Provide the (x, y) coordinate of the cell's center where the given text is located.  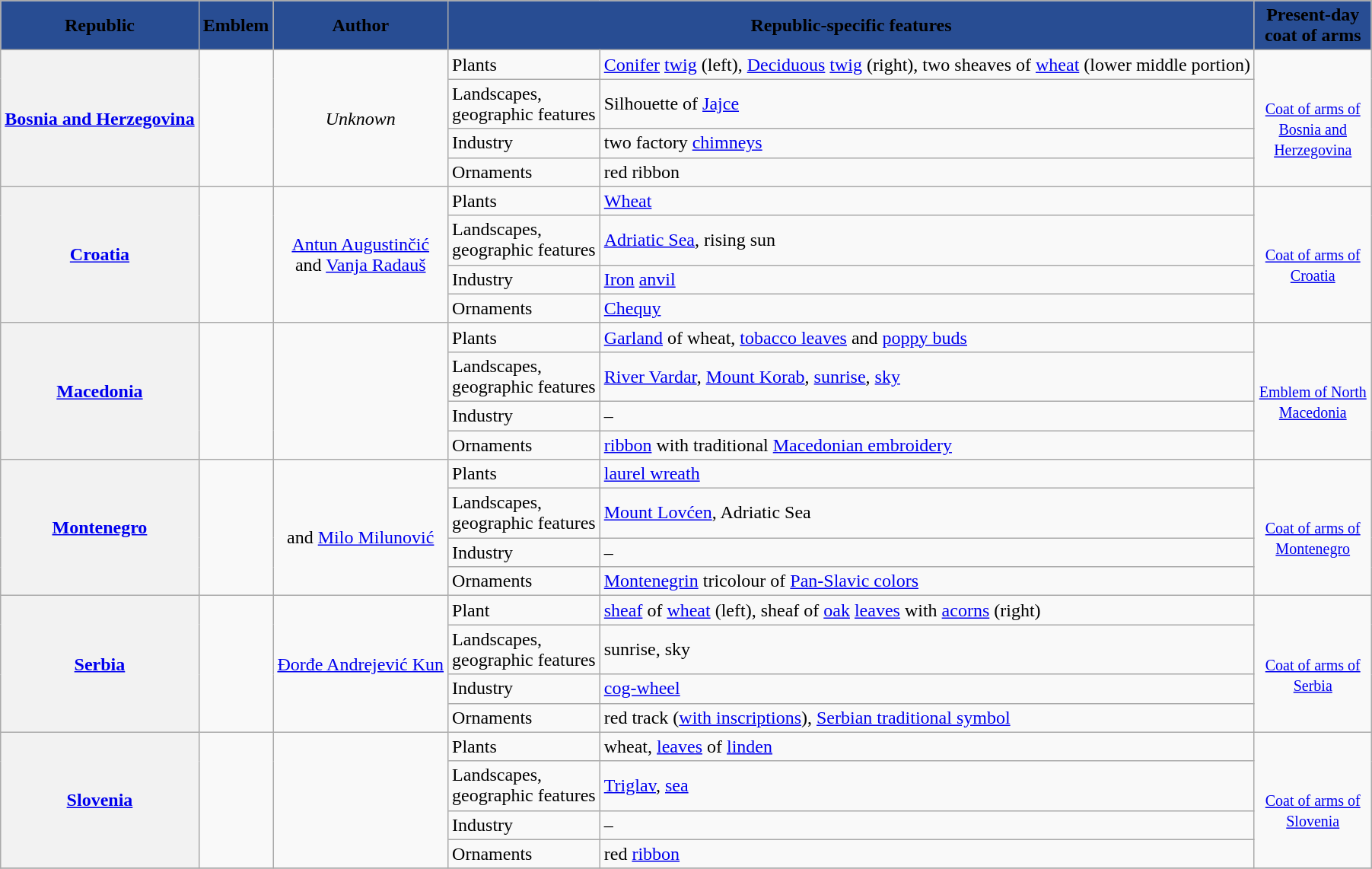
Montenegrin tricolour of Pan-Slavic colors (927, 581)
Silhouette of Jajce (927, 103)
Montenegro (100, 528)
Chequy (927, 308)
Adriatic Sea, rising sun (927, 240)
ribbon with traditional Macedonian embroidery (927, 445)
Coat of arms of Slovenia (1313, 801)
Iron anvil (927, 279)
laurel wreath (927, 474)
wheat, leaves of linden (927, 746)
Antun Augustinčićand Vanja Radauš (361, 254)
red track (with inscriptions), Serbian traditional symbol (927, 718)
sunrise, sky (927, 650)
cog-wheel (927, 689)
Unknown (361, 119)
Republic-specific features (852, 26)
Slovenia (100, 801)
Coat of arms of Croatia (1313, 254)
sheaf of wheat (left), sheaf of oak leaves with acorns (right) (927, 610)
Bosnia and Herzegovina (100, 119)
Emblem (236, 26)
Conifer twig (left), Deciduous twig (right), two sheaves of wheat (lower middle portion) (927, 65)
Plant (524, 610)
Coat of arms of Montenegro (1313, 528)
Present-day coat of arms (1313, 26)
Đorđe Andrejević Kun (361, 664)
River Vardar, Mount Korab, sunrise, sky (927, 376)
Garland of wheat, tobacco leaves and poppy buds (927, 337)
Wheat (927, 201)
Coat of arms of Serbia (1313, 664)
Serbia (100, 664)
Emblem of North Macedonia (1313, 391)
Croatia (100, 254)
and Milo Milunović (361, 528)
Mount Lovćen, Adriatic Sea (927, 513)
Triglav, sea (927, 785)
Republic (100, 26)
Coat of arms of Bosnia and Herzegovina (1313, 119)
two factory chimneys (927, 143)
Macedonia (100, 391)
Author (361, 26)
